Locate the cell with the specified text and output its (X, Y) center coordinate. 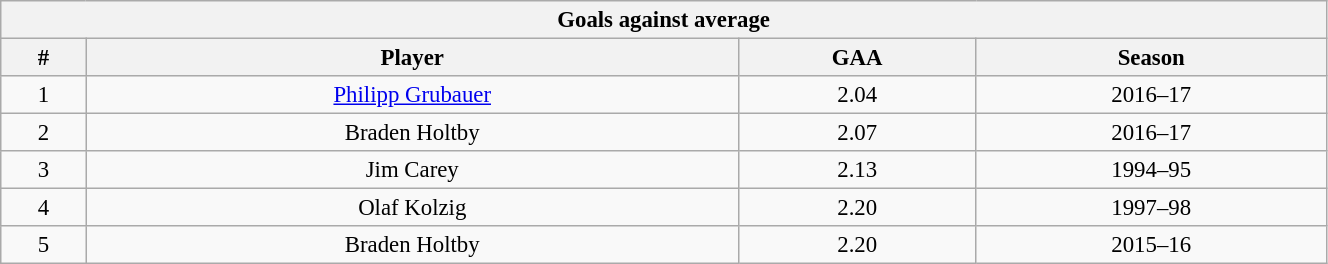
Goals against average (664, 20)
Player (412, 58)
3 (44, 170)
1994–95 (1152, 170)
1997–98 (1152, 208)
5 (44, 245)
Olaf Kolzig (412, 208)
2 (44, 133)
4 (44, 208)
2015–16 (1152, 245)
2.04 (857, 95)
Jim Carey (412, 170)
2.13 (857, 170)
2.07 (857, 133)
# (44, 58)
Season (1152, 58)
1 (44, 95)
Philipp Grubauer (412, 95)
GAA (857, 58)
